Return [x, y] of the center of cell containing provided text 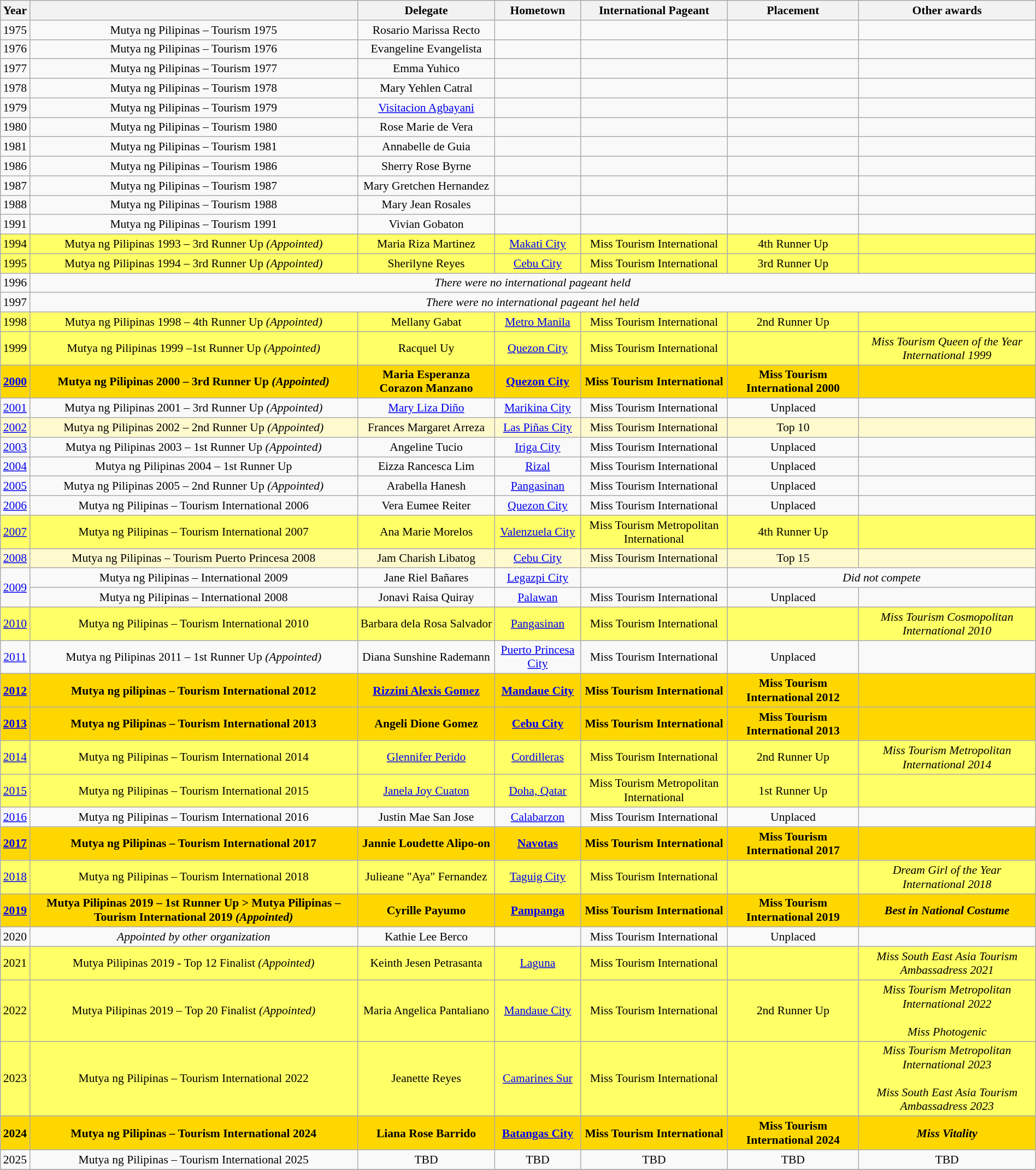
2025 [15, 1160]
Liana Rose Barrido [426, 1133]
Mutya ng Pilipinas – Tourism International 2015 [193, 790]
Mary Jean Rosales [426, 205]
Palawan [538, 597]
Mary Liza Diño [426, 408]
1995 [15, 263]
Dream Girl of the Year International 2018 [947, 877]
1975 [15, 30]
Jane Riel Bañares [426, 578]
Ana Marie Morelos [426, 532]
Miss Tourism International 2017 [793, 844]
Doha, Qatar [538, 790]
2008 [15, 558]
2013 [15, 724]
Mutya ng Pilipinas – Tourism International 2016 [193, 818]
Angeline Tucio [426, 447]
Pampanga [538, 910]
Mutya ng Pilipinas – Tourism International 2006 [193, 505]
Annabelle de Guia [426, 147]
Angeli Dione Gomez [426, 724]
2005 [15, 486]
Calabarzon [538, 818]
Mutya ng Pilipinas – Tourism International 2013 [193, 724]
Mutya ng Pilipinas – Tourism International 2024 [193, 1133]
Camarines Sur [538, 1079]
Hometown [538, 10]
Mutya ng Pilipinas – Tourism International 2022 [193, 1079]
Jam Charish Libatog [426, 558]
Iriga City [538, 447]
Mutya ng Pilipinas 1994 – 3rd Runner Up (Appointed) [193, 263]
1999 [15, 349]
1988 [15, 205]
Las Piñas City [538, 428]
Mutya ng Pilipinas 2001 – 3rd Runner Up (Appointed) [193, 408]
Sherilyne Reyes [426, 263]
1987 [15, 186]
Mutya Pilipinas 2019 - Top 12 Finalist (Appointed) [193, 963]
Miss Vitality [947, 1133]
2006 [15, 505]
Did not compete [882, 578]
Maria Riza Martinez [426, 244]
Mutya ng Pilipinas – Tourism 1976 [193, 49]
Puerto Princesa City [538, 657]
1977 [15, 69]
1986 [15, 166]
Arabella Hanesh [426, 486]
2010 [15, 624]
Maria Esperanza Corazon Manzano [426, 381]
Racquel Uy [426, 349]
Mutya ng Pilipinas 2005 – 2nd Runner Up (Appointed) [193, 486]
Mutya ng Pilipinas 2003 – 1st Runner Up (Appointed) [193, 447]
Laguna [538, 963]
Mutya ng Pilipinas – Tourism 1991 [193, 225]
1st Runner Up [793, 790]
Glennifer Perido [426, 757]
Rizzini Alexis Gomez [426, 691]
2003 [15, 447]
2011 [15, 657]
Navotas [538, 844]
Mutya ng Pilipinas 1999 –1st Runner Up (Appointed) [193, 349]
Mutya ng Pilipinas – Tourism Puerto Princesa 2008 [193, 558]
Mutya ng Pilipinas – Tourism International 2007 [193, 532]
Mutya ng Pilipinas 2002 – 2nd Runner Up (Appointed) [193, 428]
Miss Tourism Metropolitan International 2023Miss South East Asia Tourism Ambassadress 2023 [947, 1079]
Jonavi Raisa Quiray [426, 597]
Justin Mae San Jose [426, 818]
Mutya ng Pilipinas – Tourism International 2014 [193, 757]
2000 [15, 381]
Barbara dela Rosa Salvador [426, 624]
Miss Tourism International 2024 [793, 1133]
Top 10 [793, 428]
Rosario Marissa Recto [426, 30]
2012 [15, 691]
Mutya ng Pilipinas – Tourism International 2017 [193, 844]
Mutya ng Pilipinas – Tourism 1978 [193, 89]
1976 [15, 49]
2019 [15, 910]
2015 [15, 790]
2016 [15, 818]
Rizal [538, 467]
Mutya ng Pilipinas – Tourism 1986 [193, 166]
2004 [15, 467]
Miss Tourism Metropolitan International 2014 [947, 757]
2021 [15, 963]
2014 [15, 757]
Mutya ng Pilipinas 2011 – 1st Runner Up (Appointed) [193, 657]
2024 [15, 1133]
Cordilleras [538, 757]
2022 [15, 1010]
Mary Gretchen Hernandez [426, 186]
Miss Tourism International 2013 [793, 724]
Miss Tourism International 2019 [793, 910]
There were no international pageant hel held [532, 303]
Mutya ng Pilipinas – Tourism International 2010 [193, 624]
2018 [15, 877]
1997 [15, 303]
Jannie Loudette Alipo-on [426, 844]
Vera Eumee Reiter [426, 505]
Mutya Pilipinas 2019 – 1st Runner Up > Mutya Pilipinas – Tourism International 2019 (Appointed) [193, 910]
Mutya ng pilipinas – Tourism International 2012 [193, 691]
Miss Tourism Cosmopolitan International 2010 [947, 624]
2017 [15, 844]
Mutya ng Pilipinas – Tourism 1975 [193, 30]
Mutya ng Pilipinas 2004 – 1st Runner Up [193, 467]
2007 [15, 532]
Jeanette Reyes [426, 1079]
Mutya ng Pilipinas – Tourism 1979 [193, 108]
1998 [15, 322]
Diana Sunshine Rademann [426, 657]
Mutya ng Pilipinas – Tourism International 2018 [193, 877]
Delegate [426, 10]
1996 [15, 283]
Miss Tourism Queen of the Year International 1999 [947, 349]
Metro Manila [538, 322]
Batangas City [538, 1133]
Frances Margaret Arreza [426, 428]
Mutya ng Pilipinas – Tourism 1980 [193, 127]
1991 [15, 225]
Emma Yuhico [426, 69]
Miss Tourism International 2000 [793, 381]
Maria Angelica Pantaliano [426, 1010]
Mutya ng Pilipinas – Tourism International 2025 [193, 1160]
Mutya ng Pilipinas – Tourism 1981 [193, 147]
Legazpi City [538, 578]
Miss Tourism Metropolitan International 2022Miss Photogenic [947, 1010]
Year [15, 10]
1978 [15, 89]
Rose Marie de Vera [426, 127]
1980 [15, 127]
Janela Joy Cuaton [426, 790]
Makati City [538, 244]
Mutya ng Pilipinas – Tourism 1987 [193, 186]
Kathie Lee Berco [426, 937]
2023 [15, 1079]
Eizza Rancesca Lim [426, 467]
Visitacion Agbayani [426, 108]
Placement [793, 10]
Best in National Costume [947, 910]
Mutya ng Pilipinas 1993 – 3rd Runner Up (Appointed) [193, 244]
Mellany Gabat [426, 322]
Mary Yehlen Catral [426, 89]
Vivian Gobaton [426, 225]
2020 [15, 937]
Cyrille Payumo [426, 910]
Mutya ng Pilipinas – Tourism 1988 [193, 205]
Keinth Jesen Petrasanta [426, 963]
Mutya ng Pilipinas – International 2009 [193, 578]
2009 [15, 588]
International Pageant [654, 10]
There were no international pageant held [532, 283]
1994 [15, 244]
Mutya Pilipinas 2019 – Top 20 Finalist (Appointed) [193, 1010]
Evangeline Evangelista [426, 49]
Taguig City [538, 877]
Other awards [947, 10]
3rd Runner Up [793, 263]
Miss Tourism International 2012 [793, 691]
2002 [15, 428]
Mutya ng Pilipinas – Tourism 1977 [193, 69]
Mutya ng Pilipinas – International 2008 [193, 597]
Mutya ng Pilipinas 1998 – 4th Runner Up (Appointed) [193, 322]
Sherry Rose Byrne [426, 166]
Valenzuela City [538, 532]
2001 [15, 408]
1981 [15, 147]
Miss South East Asia Tourism Ambassadress 2021 [947, 963]
Julieane "Aya" Fernandez [426, 877]
1979 [15, 108]
Appointed by other organization [193, 937]
Top 15 [793, 558]
Marikina City [538, 408]
Mutya ng Pilipinas 2000 – 3rd Runner Up (Appointed) [193, 381]
